Return the (x, y) coordinate for the center point of the cell that contains the specified text.  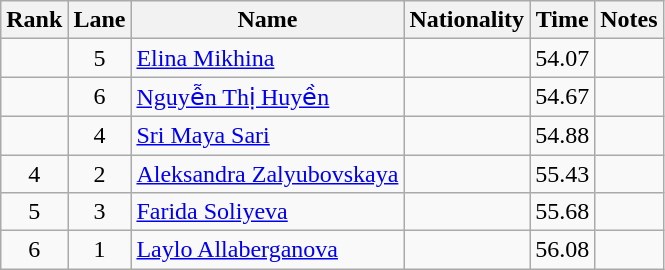
2 (100, 173)
Lane (100, 20)
56.08 (562, 250)
54.88 (562, 135)
Laylo Allaberganova (268, 250)
Farida Soliyeva (268, 212)
Sri Maya Sari (268, 135)
3 (100, 212)
55.43 (562, 173)
54.07 (562, 58)
55.68 (562, 212)
Name (268, 20)
Aleksandra Zalyubovskaya (268, 173)
Nguyễn Thị Huyền (268, 97)
Nationality (467, 20)
Rank (34, 20)
1 (100, 250)
54.67 (562, 97)
Elina Mikhina (268, 58)
Notes (629, 20)
Time (562, 20)
